Return the [X, Y] coordinate for the center point of the cell that contains the specified text.  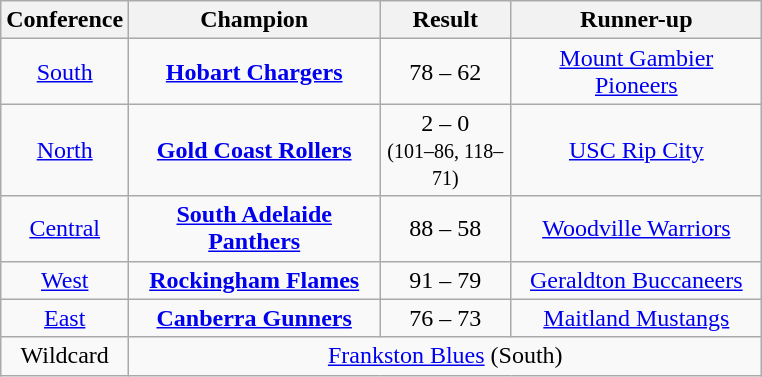
Canberra Gunners [254, 318]
78 – 62 [446, 72]
USC Rip City [636, 150]
East [65, 318]
Rockingham Flames [254, 280]
2 – 0(101–86, 118–71) [446, 150]
Mount Gambier Pioneers [636, 72]
Result [446, 20]
Hobart Chargers [254, 72]
Woodville Warriors [636, 228]
West [65, 280]
South Adelaide Panthers [254, 228]
Wildcard [65, 356]
88 – 58 [446, 228]
Central [65, 228]
Frankston Blues (South) [446, 356]
Gold Coast Rollers [254, 150]
North [65, 150]
Runner-up [636, 20]
Champion [254, 20]
Maitland Mustangs [636, 318]
Geraldton Buccaneers [636, 280]
South [65, 72]
Conference [65, 20]
91 – 79 [446, 280]
76 – 73 [446, 318]
